Detect which cell encompasses the target text, then output its (X, Y) center coordinate. 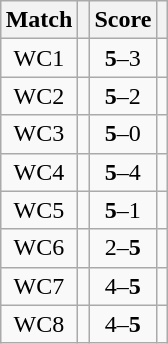
WC3 (39, 134)
Match (39, 20)
WC5 (39, 210)
5–3 (123, 58)
5–1 (123, 210)
WC2 (39, 96)
WC6 (39, 248)
WC1 (39, 58)
WC4 (39, 172)
Score (123, 20)
5–0 (123, 134)
5–2 (123, 96)
5–4 (123, 172)
WC7 (39, 286)
2–5 (123, 248)
WC8 (39, 324)
